Scan for the cell matching the given text and deliver its [X, Y] coordinate at center. 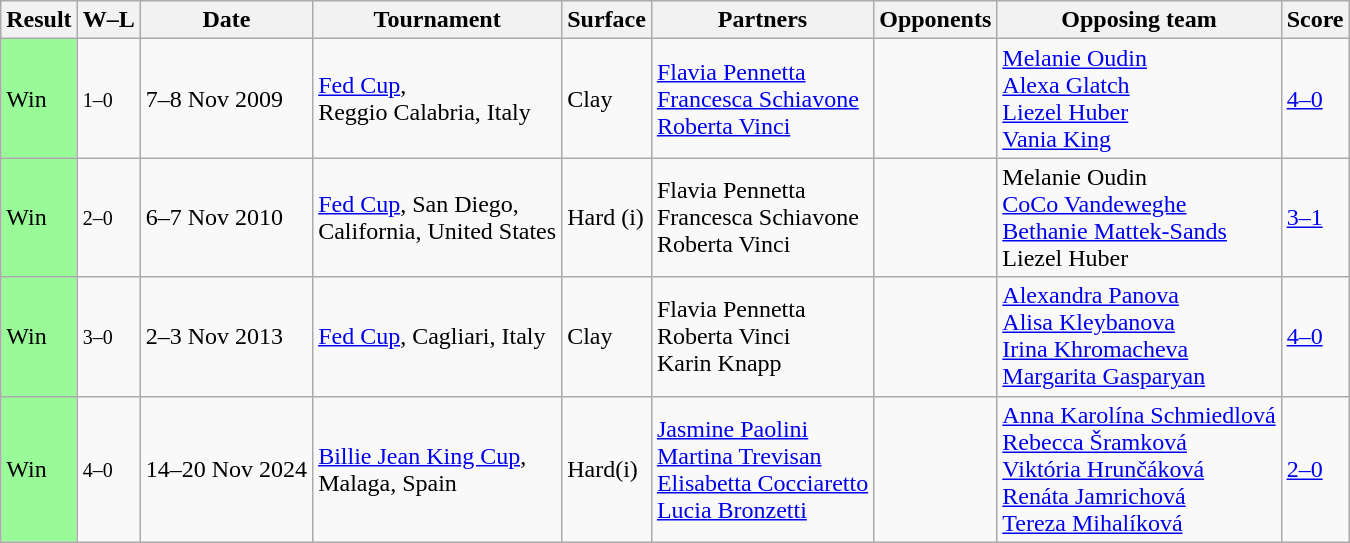
Hard (i) [607, 218]
Fed Cup, San Diego, California, United States [438, 218]
Billie Jean King Cup, Malaga, Spain [438, 469]
Flavia Pennetta Roberta Vinci Karin Knapp [762, 336]
Partners [762, 20]
3–0 [108, 336]
Surface [607, 20]
Fed Cup, Cagliari, Italy [438, 336]
Tournament [438, 20]
Score [1315, 20]
Result [39, 20]
Date [226, 20]
Fed Cup, Reggio Calabria, Italy [438, 98]
2–3 Nov 2013 [226, 336]
Alexandra Panova Alisa Kleybanova Irina Khromacheva Margarita Gasparyan [1139, 336]
3–1 [1315, 218]
Jasmine Paolini Martina Trevisan Elisabetta Cocciaretto Lucia Bronzetti [762, 469]
Anna Karolína Schmiedlová Rebecca Šramková Viktória Hrunčáková Renáta Jamrichová Tereza Mihalíková [1139, 469]
W–L [108, 20]
Melanie Oudin Alexa Glatch Liezel Huber Vania King [1139, 98]
Opponents [936, 20]
1–0 [108, 98]
6–7 Nov 2010 [226, 218]
Hard(i) [607, 469]
Melanie Oudin CoCo Vandeweghe Bethanie Mattek-Sands Liezel Huber [1139, 218]
Opposing team [1139, 20]
14–20 Nov 2024 [226, 469]
7–8 Nov 2009 [226, 98]
